Capture the cell that displays the provided text and extract its (x, y) central coordinate. 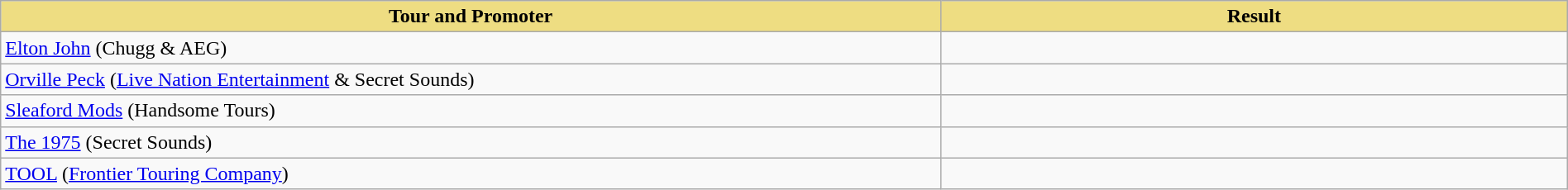
TOOL (Frontier Touring Company) (471, 173)
Elton John (Chugg & AEG) (471, 48)
Orville Peck (Live Nation Entertainment & Secret Sounds) (471, 79)
Result (1254, 17)
Sleaford Mods (Handsome Tours) (471, 111)
The 1975 (Secret Sounds) (471, 142)
Tour and Promoter (471, 17)
